From the cell containing the given text, extract its center point as [x, y] coordinate. 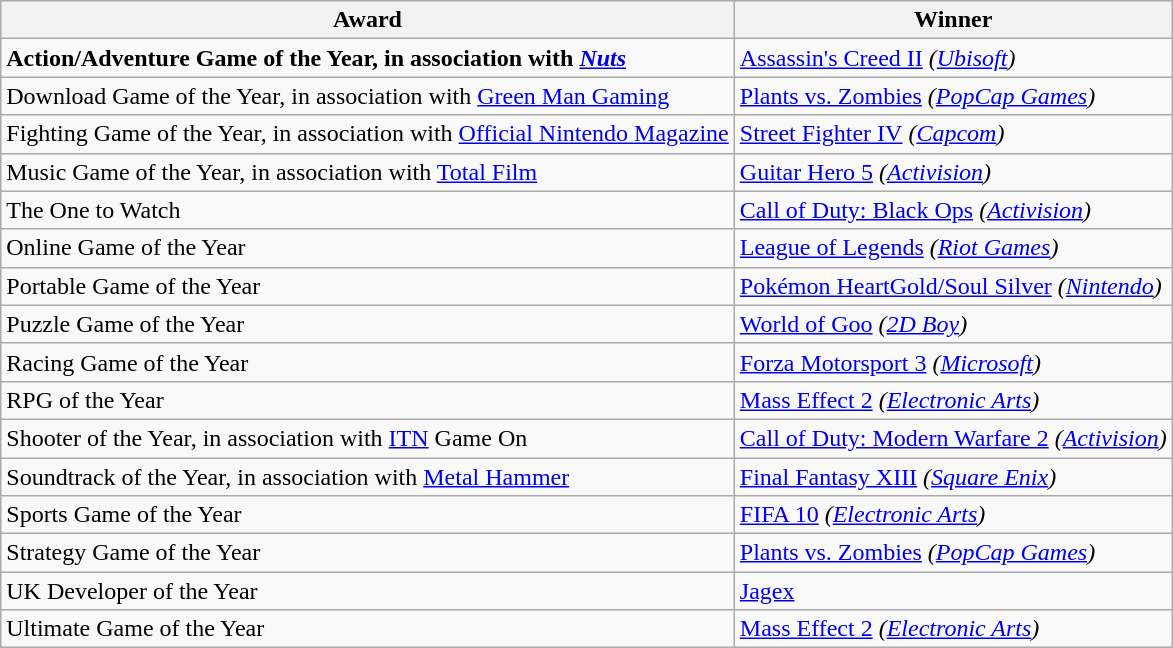
Sports Game of the Year [368, 515]
UK Developer of the Year [368, 591]
Jagex [953, 591]
Assassin's Creed II (Ubisoft) [953, 58]
Racing Game of the Year [368, 362]
Call of Duty: Black Ops (Activision) [953, 210]
Call of Duty: Modern Warfare 2 (Activision) [953, 438]
Street Fighter IV (Capcom) [953, 134]
Strategy Game of the Year [368, 553]
Pokémon HeartGold/Soul Silver (Nintendo) [953, 286]
Guitar Hero 5 (Activision) [953, 172]
Action/Adventure Game of the Year, in association with Nuts [368, 58]
Download Game of the Year, in association with Green Man Gaming [368, 96]
Shooter of the Year, in association with ITN Game On [368, 438]
Ultimate Game of the Year [368, 629]
League of Legends (Riot Games) [953, 248]
Online Game of the Year [368, 248]
Winner [953, 20]
Award [368, 20]
World of Goo (2D Boy) [953, 324]
Music Game of the Year, in association with Total Film [368, 172]
FIFA 10 (Electronic Arts) [953, 515]
Portable Game of the Year [368, 286]
Soundtrack of the Year, in association with Metal Hammer [368, 477]
The One to Watch [368, 210]
Forza Motorsport 3 (Microsoft) [953, 362]
RPG of the Year [368, 400]
Fighting Game of the Year, in association with Official Nintendo Magazine [368, 134]
Puzzle Game of the Year [368, 324]
Final Fantasy XIII (Square Enix) [953, 477]
